Determine the [x, y] coordinate at the center of the cell enclosing the given text.  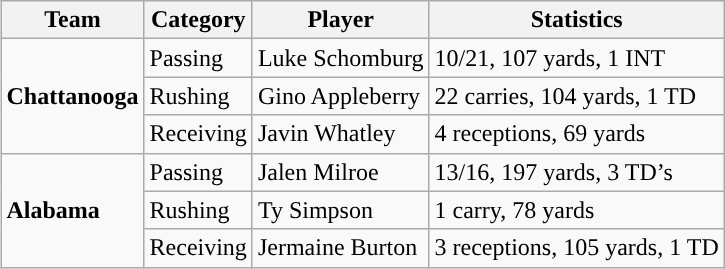
Javin Whatley [340, 134]
Luke Schomburg [340, 58]
Ty Simpson [340, 210]
Jalen Milroe [340, 172]
10/21, 107 yards, 1 INT [576, 58]
Alabama [72, 210]
4 receptions, 69 yards [576, 134]
Jermaine Burton [340, 248]
Category [198, 20]
Chattanooga [72, 96]
Statistics [576, 20]
Team [72, 20]
Gino Appleberry [340, 96]
22 carries, 104 yards, 1 TD [576, 96]
Player [340, 20]
3 receptions, 105 yards, 1 TD [576, 248]
1 carry, 78 yards [576, 210]
13/16, 197 yards, 3 TD’s [576, 172]
